Extract the (x, y) coordinate from the center of the cell holding the provided text.  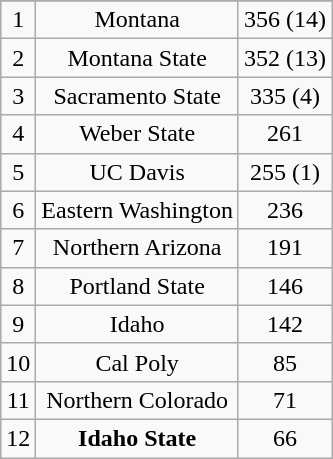
Montana State (138, 58)
2 (18, 58)
6 (18, 210)
Northern Arizona (138, 248)
10 (18, 362)
3 (18, 96)
356 (14) (284, 20)
352 (13) (284, 58)
236 (284, 210)
146 (284, 286)
Weber State (138, 134)
Eastern Washington (138, 210)
Sacramento State (138, 96)
4 (18, 134)
Portland State (138, 286)
142 (284, 324)
Montana (138, 20)
9 (18, 324)
85 (284, 362)
UC Davis (138, 172)
1 (18, 20)
Northern Colorado (138, 400)
11 (18, 400)
5 (18, 172)
7 (18, 248)
255 (1) (284, 172)
66 (284, 438)
71 (284, 400)
Cal Poly (138, 362)
Idaho State (138, 438)
Idaho (138, 324)
8 (18, 286)
335 (4) (284, 96)
12 (18, 438)
191 (284, 248)
261 (284, 134)
